Find where the given text appears and provide that cell's center as (x, y) coordinate. 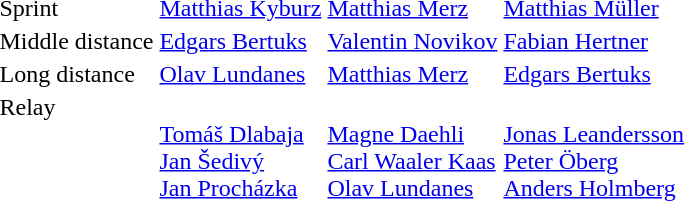
Olav Lundanes (240, 74)
Valentin Novikov (412, 41)
Edgars Bertuks (240, 41)
Matthias Merz (412, 74)
